Find where the given text appears and provide that cell's center as (x, y) coordinate. 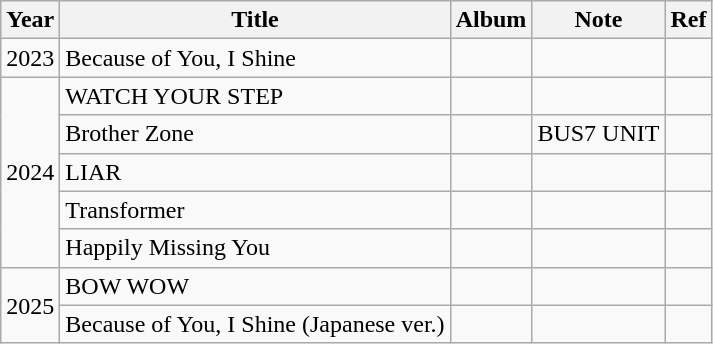
LIAR (255, 172)
Because of You, I Shine (255, 58)
Year (30, 20)
Because of You, I Shine (Japanese ver.) (255, 324)
2024 (30, 172)
BOW WOW (255, 286)
Album (491, 20)
Happily Missing You (255, 248)
2025 (30, 305)
Brother Zone (255, 134)
BUS7 UNIT (598, 134)
Note (598, 20)
2023 (30, 58)
Transformer (255, 210)
Title (255, 20)
WATCH YOUR STEP (255, 96)
Ref (688, 20)
